Capture the cell that displays the provided text and extract its [X, Y] central coordinate. 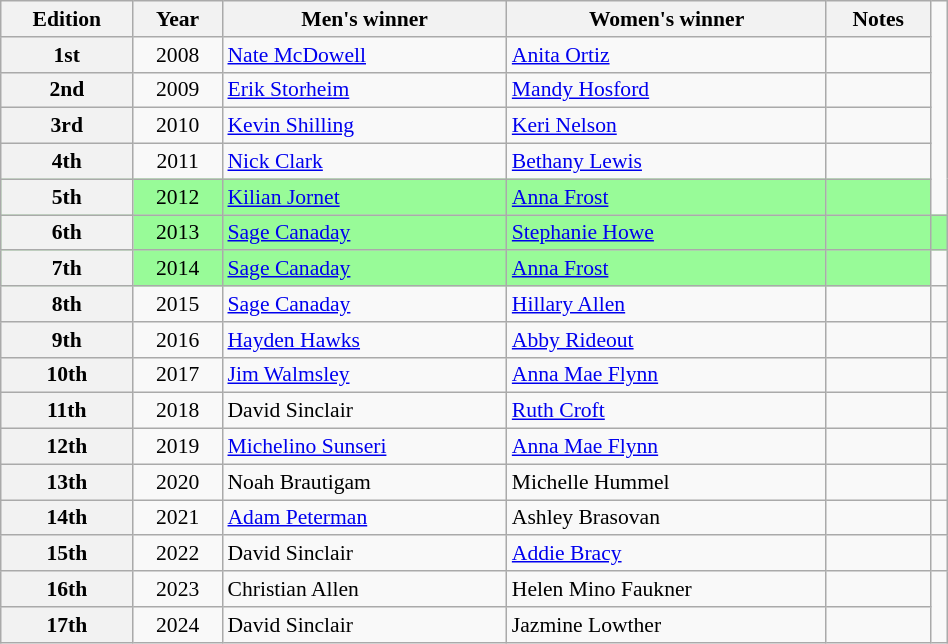
Women's winner [667, 19]
2013 [178, 233]
Mandy Hosford [667, 90]
Adam Peterman [364, 518]
2014 [178, 269]
11th [67, 411]
Jazmine Lowther [667, 625]
2024 [178, 625]
12th [67, 447]
15th [67, 554]
2016 [178, 340]
Edition [67, 19]
Bethany Lewis [667, 162]
Nick Clark [364, 162]
Hillary Allen [667, 304]
Ashley Brasovan [667, 518]
Abby Rideout [667, 340]
2008 [178, 55]
13th [67, 482]
Kevin Shilling [364, 126]
4th [67, 162]
Kilian Jornet [364, 197]
Helen Mino Faukner [667, 589]
7th [67, 269]
9th [67, 340]
1st [67, 55]
5th [67, 197]
2022 [178, 554]
Stephanie Howe [667, 233]
Anita Ortiz [667, 55]
Christian Allen [364, 589]
8th [67, 304]
2012 [178, 197]
Noah Brautigam [364, 482]
2015 [178, 304]
17th [67, 625]
Men's winner [364, 19]
10th [67, 375]
2021 [178, 518]
2019 [178, 447]
Jim Walmsley [364, 375]
2023 [178, 589]
Notes [878, 19]
3rd [67, 126]
16th [67, 589]
Ruth Croft [667, 411]
14th [67, 518]
2011 [178, 162]
Year [178, 19]
Erik Storheim [364, 90]
6th [67, 233]
Michelle Hummel [667, 482]
Hayden Hawks [364, 340]
Nate McDowell [364, 55]
Michelino Sunseri [364, 447]
Addie Bracy [667, 554]
2017 [178, 375]
2010 [178, 126]
Keri Nelson [667, 126]
2018 [178, 411]
2020 [178, 482]
2009 [178, 90]
2nd [67, 90]
